Return (X, Y) of the center of cell containing provided text 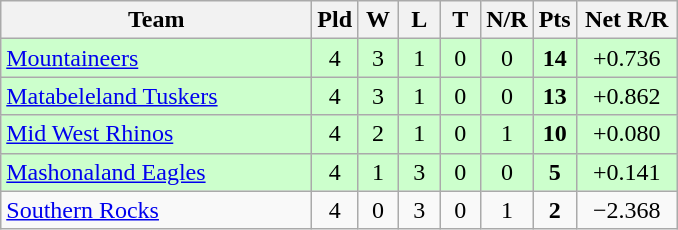
T (460, 20)
Team (156, 20)
Net R/R (626, 20)
Pts (554, 20)
Southern Rocks (156, 210)
+0.862 (626, 96)
−2.368 (626, 210)
5 (554, 172)
10 (554, 134)
13 (554, 96)
Matabeleland Tuskers (156, 96)
+0.736 (626, 58)
N/R (507, 20)
+0.080 (626, 134)
L (420, 20)
Mashonaland Eagles (156, 172)
14 (554, 58)
+0.141 (626, 172)
Pld (335, 20)
Mid West Rhinos (156, 134)
W (378, 20)
Mountaineers (156, 58)
